Search for the cell housing the specified text and yield its [X, Y] center coordinate. 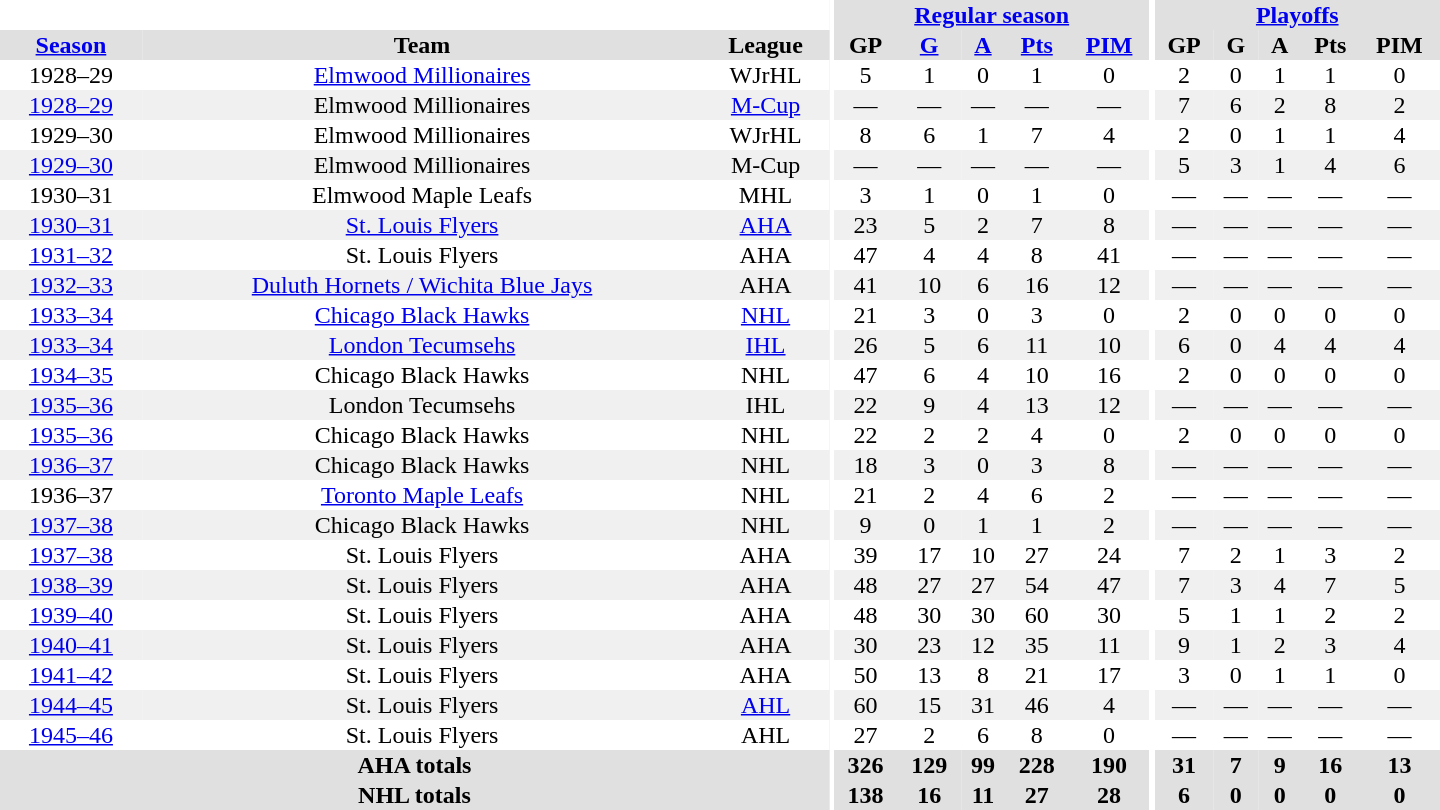
NHL totals [414, 795]
Elmwood Maple Leafs [422, 195]
1932–33 [71, 285]
1941–42 [71, 675]
18 [866, 465]
Team [422, 45]
MHL [766, 195]
326 [866, 765]
Regular season [992, 15]
99 [983, 765]
1944–45 [71, 705]
Toronto Maple Leafs [422, 495]
1945–46 [71, 735]
15 [929, 705]
46 [1037, 705]
1931–32 [71, 255]
1940–41 [71, 645]
54 [1037, 585]
Season [71, 45]
50 [866, 675]
39 [866, 555]
228 [1037, 765]
24 [1110, 555]
129 [929, 765]
Playoffs [1297, 15]
1939–40 [71, 615]
26 [866, 345]
190 [1110, 765]
138 [866, 795]
1934–35 [71, 375]
Duluth Hornets / Wichita Blue Jays [422, 285]
28 [1110, 795]
35 [1037, 645]
AHA totals [414, 765]
1938–39 [71, 585]
League [766, 45]
